Pinpoint the cell where the given text exists, returning its (x, y) midpoint coordinate. 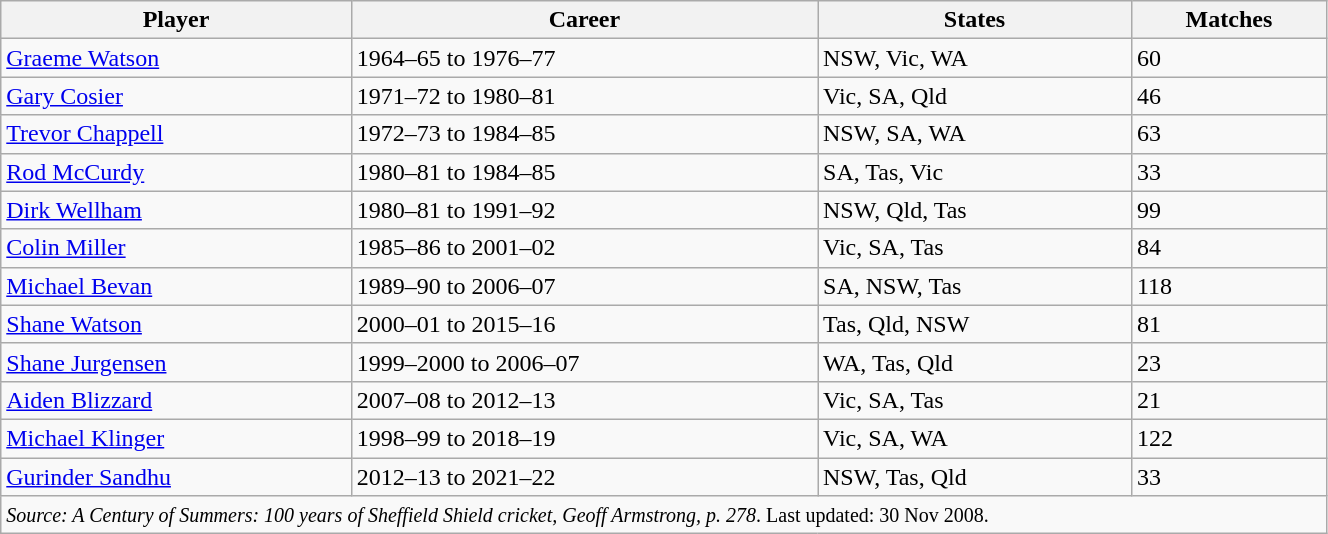
1972–73 to 1984–85 (584, 134)
81 (1228, 324)
23 (1228, 362)
Career (584, 20)
Shane Watson (176, 324)
Tas, Qld, NSW (975, 324)
Trevor Chappell (176, 134)
Matches (1228, 20)
122 (1228, 438)
Gurinder Sandhu (176, 477)
Gary Cosier (176, 96)
1980–81 to 1991–92 (584, 210)
Aiden Blizzard (176, 400)
NSW, Qld, Tas (975, 210)
1980–81 to 1984–85 (584, 172)
1964–65 to 1976–77 (584, 58)
Colin Miller (176, 248)
Vic, SA, WA (975, 438)
21 (1228, 400)
118 (1228, 286)
States (975, 20)
2007–08 to 2012–13 (584, 400)
84 (1228, 248)
63 (1228, 134)
Rod McCurdy (176, 172)
1999–2000 to 2006–07 (584, 362)
1998–99 to 2018–19 (584, 438)
46 (1228, 96)
1971–72 to 1980–81 (584, 96)
99 (1228, 210)
Player (176, 20)
NSW, Vic, WA (975, 58)
SA, NSW, Tas (975, 286)
Michael Klinger (176, 438)
WA, Tas, Qld (975, 362)
Source: A Century of Summers: 100 years of Sheffield Shield cricket, Geoff Armstrong, p. 278. Last updated: 30 Nov 2008. (664, 515)
2012–13 to 2021–22 (584, 477)
60 (1228, 58)
NSW, SA, WA (975, 134)
NSW, Tas, Qld (975, 477)
Graeme Watson (176, 58)
Vic, SA, Qld (975, 96)
Dirk Wellham (176, 210)
Michael Bevan (176, 286)
SA, Tas, Vic (975, 172)
2000–01 to 2015–16 (584, 324)
Shane Jurgensen (176, 362)
1985–86 to 2001–02 (584, 248)
1989–90 to 2006–07 (584, 286)
